Output the [X, Y] coordinate of the center of the cell containing the given text.  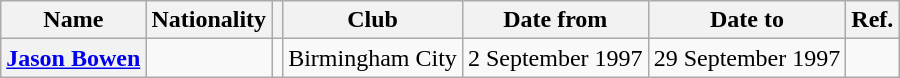
Date to [747, 20]
Name [74, 20]
Nationality [209, 20]
2 September 1997 [555, 58]
Ref. [872, 20]
Birmingham City [373, 58]
Date from [555, 20]
Club [373, 20]
Jason Bowen [74, 58]
29 September 1997 [747, 58]
